Determine the [x, y] coordinate at the center of the cell enclosing the given text.  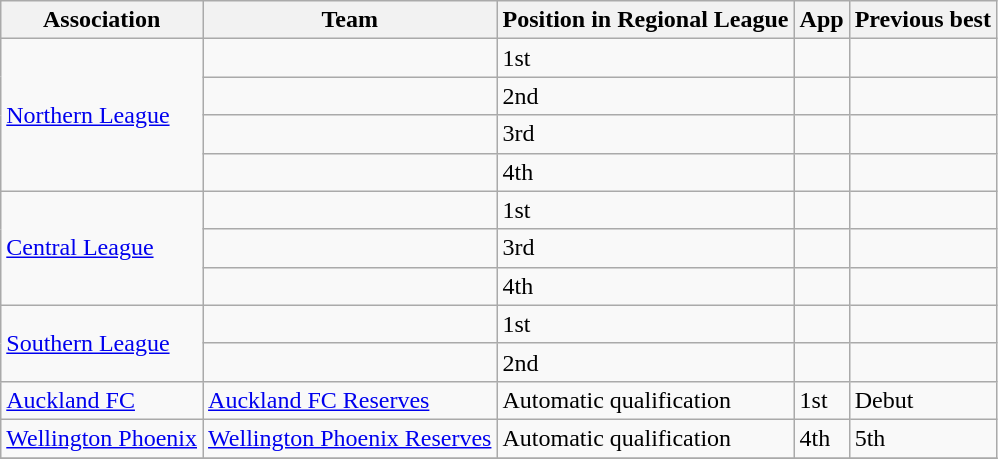
Previous best [922, 20]
Wellington Phoenix Reserves [350, 438]
Association [102, 20]
App [822, 20]
Auckland FC Reserves [350, 400]
Position in Regional League [646, 20]
Wellington Phoenix [102, 438]
Auckland FC [102, 400]
Central League [102, 248]
Southern League [102, 343]
Team [350, 20]
Debut [922, 400]
5th [922, 438]
Northern League [102, 115]
